Return the [x, y] coordinate for the center point of the cell that contains the specified text.  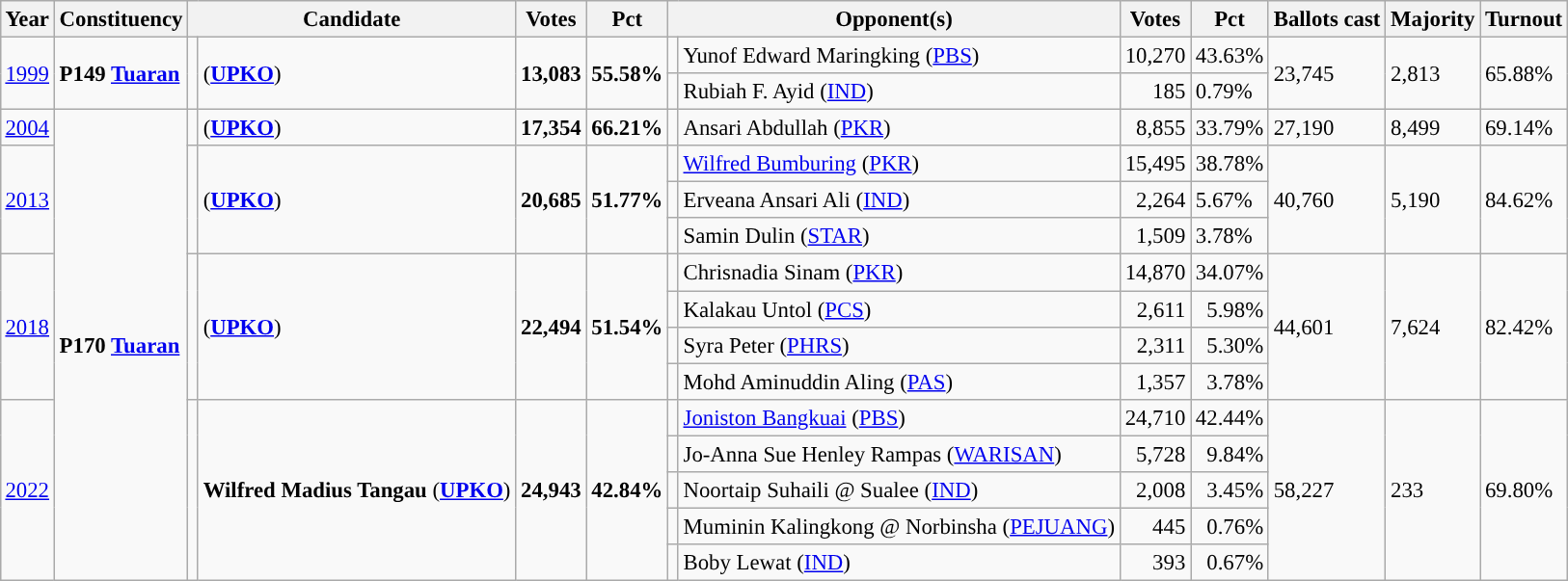
51.54% [627, 327]
5,728 [1155, 454]
82.42% [1524, 327]
233 [1433, 489]
Noortaip Suhaili @ Sualee (IND) [899, 489]
44,601 [1327, 327]
69.80% [1524, 489]
Jo-Anna Sue Henley Rampas (WARISAN) [899, 454]
1,509 [1155, 236]
393 [1155, 563]
2,264 [1155, 200]
84.62% [1524, 200]
66.21% [627, 128]
P149 Tuaran [121, 73]
Muminin Kalingkong @ Norbinsha (PEJUANG) [899, 526]
Syra Peter (PHRS) [899, 345]
0.79% [1230, 92]
Kalakau Untol (PCS) [899, 309]
2018 [27, 327]
23,745 [1327, 73]
Ansari Abdullah (PKR) [899, 128]
Wilfred Madius Tangau (UPKO) [357, 489]
5.30% [1230, 345]
8,855 [1155, 128]
Boby Lewat (IND) [899, 563]
Wilfred Bumburing (PKR) [899, 164]
24,710 [1155, 417]
445 [1155, 526]
0.76% [1230, 526]
2,611 [1155, 309]
Mohd Aminuddin Aling (PAS) [899, 382]
Yunof Edward Maringking (PBS) [899, 55]
43.63% [1230, 55]
13,083 [552, 73]
38.78% [1230, 164]
2013 [27, 200]
2022 [27, 489]
Rubiah F. Ayid (IND) [899, 92]
Erveana Ansari Ali (IND) [899, 200]
17,354 [552, 128]
185 [1155, 92]
20,685 [552, 200]
7,624 [1433, 327]
5.98% [1230, 309]
8,499 [1433, 128]
15,495 [1155, 164]
3.45% [1230, 489]
Samin Dulin (STAR) [899, 236]
0.67% [1230, 563]
51.77% [627, 200]
Joniston Bangkuai (PBS) [899, 417]
Opponent(s) [895, 19]
Candidate [352, 19]
Chrisnadia Sinam (PKR) [899, 273]
5.67% [1230, 200]
42.84% [627, 489]
42.44% [1230, 417]
34.07% [1230, 273]
2,311 [1155, 345]
Majority [1433, 19]
27,190 [1327, 128]
14,870 [1155, 273]
22,494 [552, 327]
Ballots cast [1327, 19]
Constituency [121, 19]
69.14% [1524, 128]
33.79% [1230, 128]
2,813 [1433, 73]
55.58% [627, 73]
5,190 [1433, 200]
9.84% [1230, 454]
P170 Tuaran [121, 345]
Year [27, 19]
2004 [27, 128]
10,270 [1155, 55]
58,227 [1327, 489]
Turnout [1524, 19]
1999 [27, 73]
24,943 [552, 489]
40,760 [1327, 200]
1,357 [1155, 382]
65.88% [1524, 73]
2,008 [1155, 489]
